Provide the [x, y] coordinate of the cell's center where the given text is located.  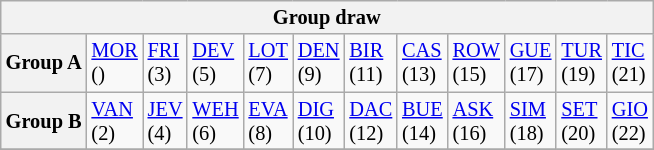
DIG (10) [319, 121]
Group draw [327, 17]
GIO (22) [630, 121]
SET (20) [581, 121]
DEV (5) [215, 63]
DAC (12) [370, 121]
TIC (21) [630, 63]
SIM (18) [531, 121]
BIR (11) [370, 63]
Group A [44, 63]
EVA (8) [268, 121]
MOR () [115, 63]
BUE (14) [422, 121]
TUR (19) [581, 63]
ASK (16) [476, 121]
Group B [44, 121]
JEV (4) [166, 121]
GUE (17) [531, 63]
WEH (6) [215, 121]
DEN (9) [319, 63]
FRI (3) [166, 63]
ROW (15) [476, 63]
VAN (2) [115, 121]
LOT (7) [268, 63]
CAS (13) [422, 63]
